For the text-containing cell, return its midpoint in (X, Y) coordinate format. 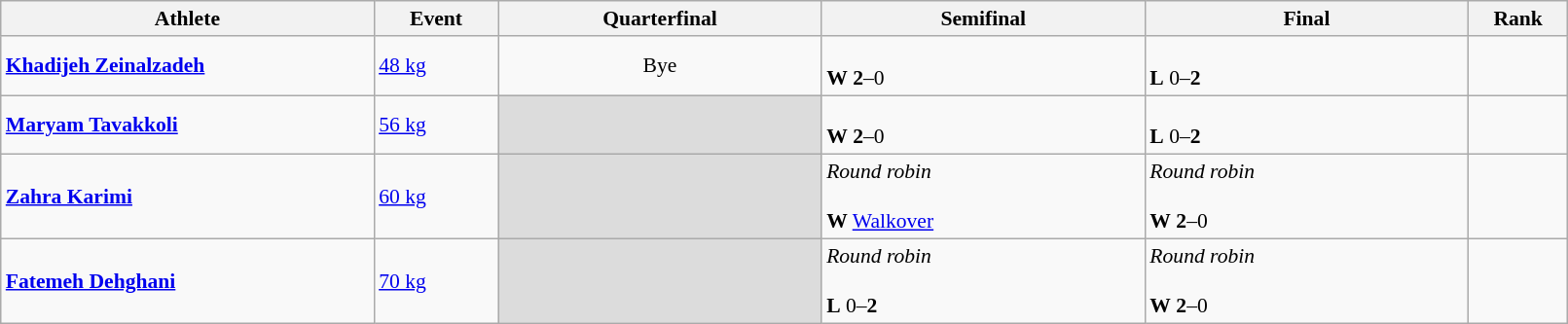
Zahra Karimi (187, 197)
Quarterfinal (660, 18)
Khadijeh Zeinalzadeh (187, 66)
Athlete (187, 18)
48 kg (436, 66)
70 kg (436, 282)
Round robinW Walkover (983, 197)
60 kg (436, 197)
56 kg (436, 125)
Maryam Tavakkoli (187, 125)
Bye (660, 66)
Fatemeh Dehghani (187, 282)
Round robinL 0–2 (983, 282)
Event (436, 18)
Rank (1518, 18)
Final (1306, 18)
Semifinal (983, 18)
